Return [x, y] of the center of cell containing provided text 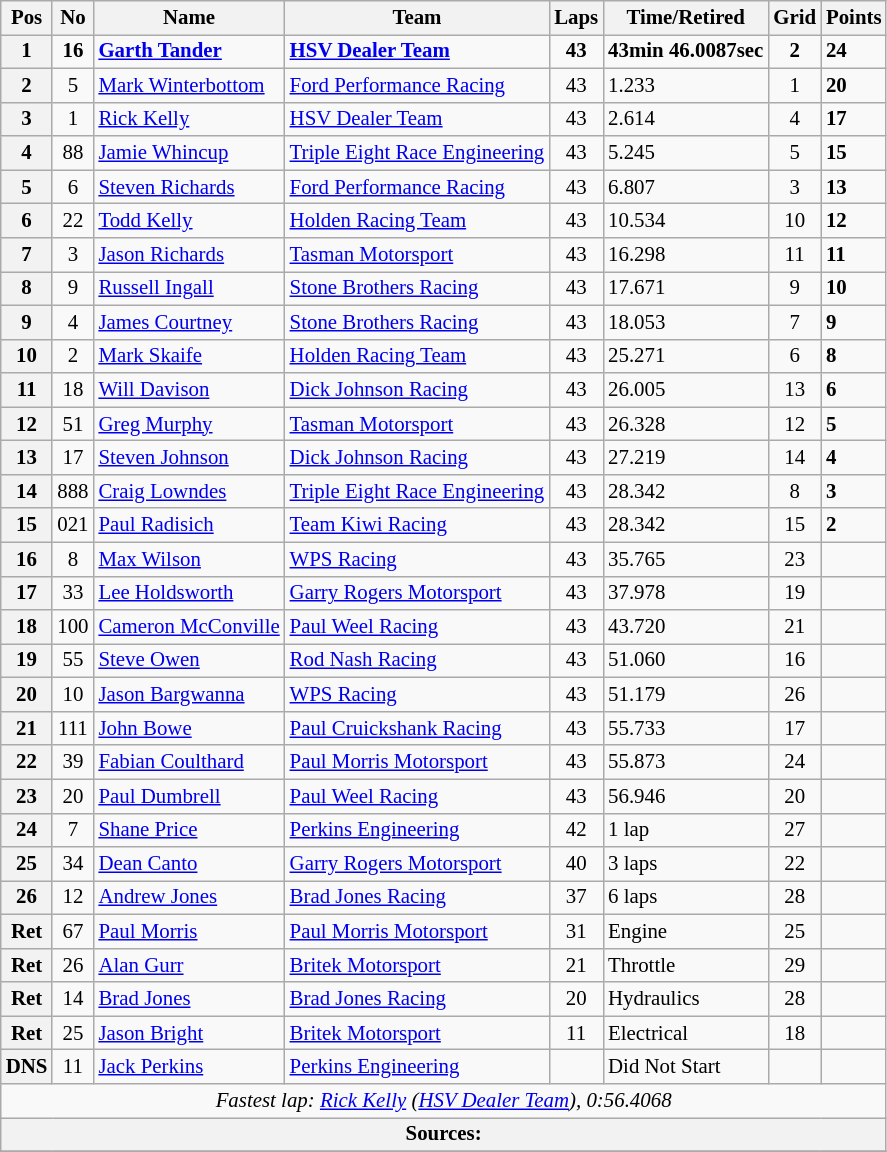
33 [72, 593]
10.534 [686, 221]
Garth Tander [188, 51]
Brad Jones [188, 999]
Shane Price [188, 830]
Team Kiwi Racing [418, 525]
34 [72, 864]
26.328 [686, 424]
Time/Retired [686, 18]
16.298 [686, 255]
888 [72, 491]
No [72, 18]
Engine [686, 931]
James Courtney [188, 322]
35.765 [686, 559]
Fabian Coulthard [188, 762]
Jamie Whincup [188, 153]
27.219 [686, 458]
Will Davison [188, 390]
40 [576, 864]
Todd Kelly [188, 221]
Rod Nash Racing [418, 661]
DNS [27, 1067]
17.671 [686, 288]
Craig Lowndes [188, 491]
37.978 [686, 593]
51.179 [686, 695]
Steven Richards [188, 187]
Steve Owen [188, 661]
Hydraulics [686, 999]
Cameron McConville [188, 627]
Lee Holdsworth [188, 593]
Paul Radisich [188, 525]
6.807 [686, 187]
Jason Bright [188, 1033]
26.005 [686, 390]
Alan Gurr [188, 965]
25.271 [686, 356]
Team [418, 18]
55.873 [686, 762]
1 lap [686, 830]
111 [72, 728]
Did Not Start [686, 1067]
Grid [794, 18]
Laps [576, 18]
18.053 [686, 322]
37 [576, 898]
Pos [27, 18]
Steven Johnson [188, 458]
Fastest lap: Rick Kelly (HSV Dealer Team), 0:56.4068 [444, 1101]
Paul Morris [188, 931]
100 [72, 627]
51.060 [686, 661]
021 [72, 525]
6 laps [686, 898]
56.946 [686, 796]
29 [794, 965]
42 [576, 830]
51 [72, 424]
Jason Bargwanna [188, 695]
Name [188, 18]
1.233 [686, 85]
88 [72, 153]
5.245 [686, 153]
Throttle [686, 965]
Sources: [444, 1135]
Greg Murphy [188, 424]
Mark Skaife [188, 356]
Rick Kelly [188, 119]
27 [794, 830]
Jason Richards [188, 255]
43.720 [686, 627]
43min 46.0087sec [686, 51]
55 [72, 661]
Jack Perkins [188, 1067]
Paul Cruickshank Racing [418, 728]
Points [854, 18]
Russell Ingall [188, 288]
Electrical [686, 1033]
Mark Winterbottom [188, 85]
John Bowe [188, 728]
Andrew Jones [188, 898]
31 [576, 931]
Dean Canto [188, 864]
3 laps [686, 864]
Paul Dumbrell [188, 796]
2.614 [686, 119]
55.733 [686, 728]
67 [72, 931]
Max Wilson [188, 559]
39 [72, 762]
